From the cell containing the given text, extract its center point as (X, Y) coordinate. 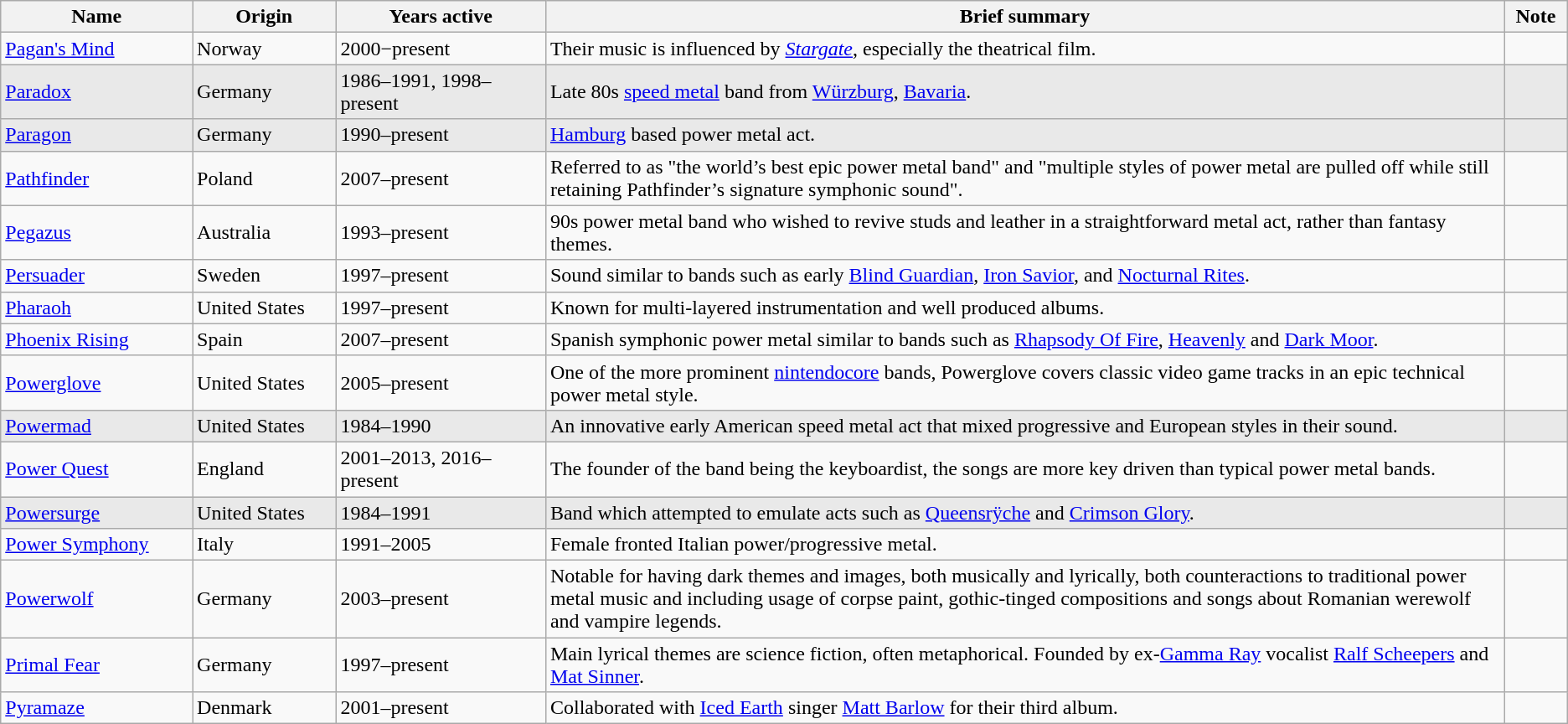
Power Symphony (97, 545)
2003–present (441, 599)
Brief summary (1024, 17)
Italy (265, 545)
1984–1991 (441, 512)
Australia (265, 233)
Main lyrical themes are science fiction, often metaphorical. Founded by ex-Gamma Ray vocalist Ralf Scheepers and Mat Sinner. (1024, 665)
1993–present (441, 233)
Pyramaze (97, 708)
Known for multi-layered instrumentation and well produced albums. (1024, 308)
Powersurge (97, 512)
Norway (265, 49)
Pagan's Mind (97, 49)
Phoenix Rising (97, 339)
Collaborated with Iced Earth singer Matt Barlow for their third album. (1024, 708)
An innovative early American speed metal act that mixed progressive and European styles in their sound. (1024, 426)
Band which attempted to emulate acts such as Queensrÿche and Crimson Glory. (1024, 512)
Female fronted Italian power/progressive metal. (1024, 545)
England (265, 469)
Origin (265, 17)
Power Quest (97, 469)
2001–2013, 2016–present (441, 469)
Primal Fear (97, 665)
Paradox (97, 92)
Powermad (97, 426)
1984–1990 (441, 426)
2005–present (441, 382)
Spanish symphonic power metal similar to bands such as Rhapsody Of Fire, Heavenly and Dark Moor. (1024, 339)
2001–present (441, 708)
Paragon (97, 135)
90s power metal band who wished to revive studs and leather in a straightforward metal act, rather than fantasy themes. (1024, 233)
Years active (441, 17)
Name (97, 17)
1986–1991, 1998–present (441, 92)
Late 80s speed metal band from Würzburg, Bavaria. (1024, 92)
Denmark (265, 708)
Pathfinder (97, 178)
Their music is influenced by Stargate, especially the theatrical film. (1024, 49)
Sweden (265, 276)
Sound similar to bands such as early Blind Guardian, Iron Savior, and Nocturnal Rites. (1024, 276)
2000−present (441, 49)
Pegazus (97, 233)
Hamburg based power metal act. (1024, 135)
Powerwolf (97, 599)
Note (1536, 17)
Spain (265, 339)
1990–present (441, 135)
1991–2005 (441, 545)
The founder of the band being the keyboardist, the songs are more key driven than typical power metal bands. (1024, 469)
Pharaoh (97, 308)
Poland (265, 178)
One of the more prominent nintendocore bands, Powerglove covers classic video game tracks in an epic technical power metal style. (1024, 382)
Persuader (97, 276)
Powerglove (97, 382)
